Return the [X, Y] coordinate for the center point of the cell that contains the specified text.  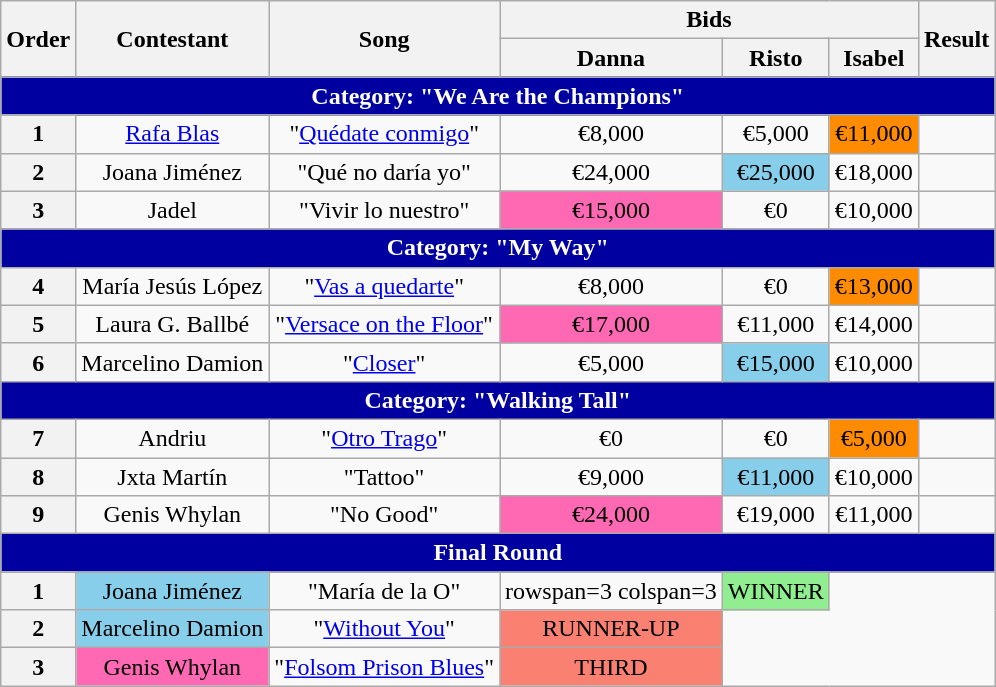
"No Good" [384, 515]
Song [384, 39]
€19,000 [776, 515]
4 [38, 286]
Contestant [172, 39]
Jxta Martín [172, 477]
Danna [612, 58]
WINNER [776, 591]
Laura G. Ballbé [172, 324]
"Tattoo" [384, 477]
THIRD [612, 667]
Isabel [874, 58]
"Closer" [384, 362]
€13,000 [874, 286]
Andriu [172, 438]
8 [38, 477]
6 [38, 362]
€18,000 [874, 172]
€9,000 [612, 477]
Category: "Walking Tall" [498, 400]
"Versace on the Floor" [384, 324]
Rafa Blas [172, 134]
"Quédate conmigo" [384, 134]
"María de la O" [384, 591]
"Vivir lo nuestro" [384, 210]
€14,000 [874, 324]
€25,000 [776, 172]
rowspan=3 colspan=3 [612, 591]
Order [38, 39]
Bids [710, 20]
7 [38, 438]
"Vas a quedarte" [384, 286]
María Jesús López [172, 286]
"Qué no daría yo" [384, 172]
RUNNER-UP [612, 629]
Category: "My Way" [498, 248]
9 [38, 515]
Jadel [172, 210]
"Otro Trago" [384, 438]
Final Round [498, 553]
Risto [776, 58]
5 [38, 324]
"Folsom Prison Blues" [384, 667]
Result [956, 39]
€17,000 [612, 324]
Category: "We Are the Champions" [498, 96]
"Without You" [384, 629]
